From the cell containing the given text, extract its center point as [X, Y] coordinate. 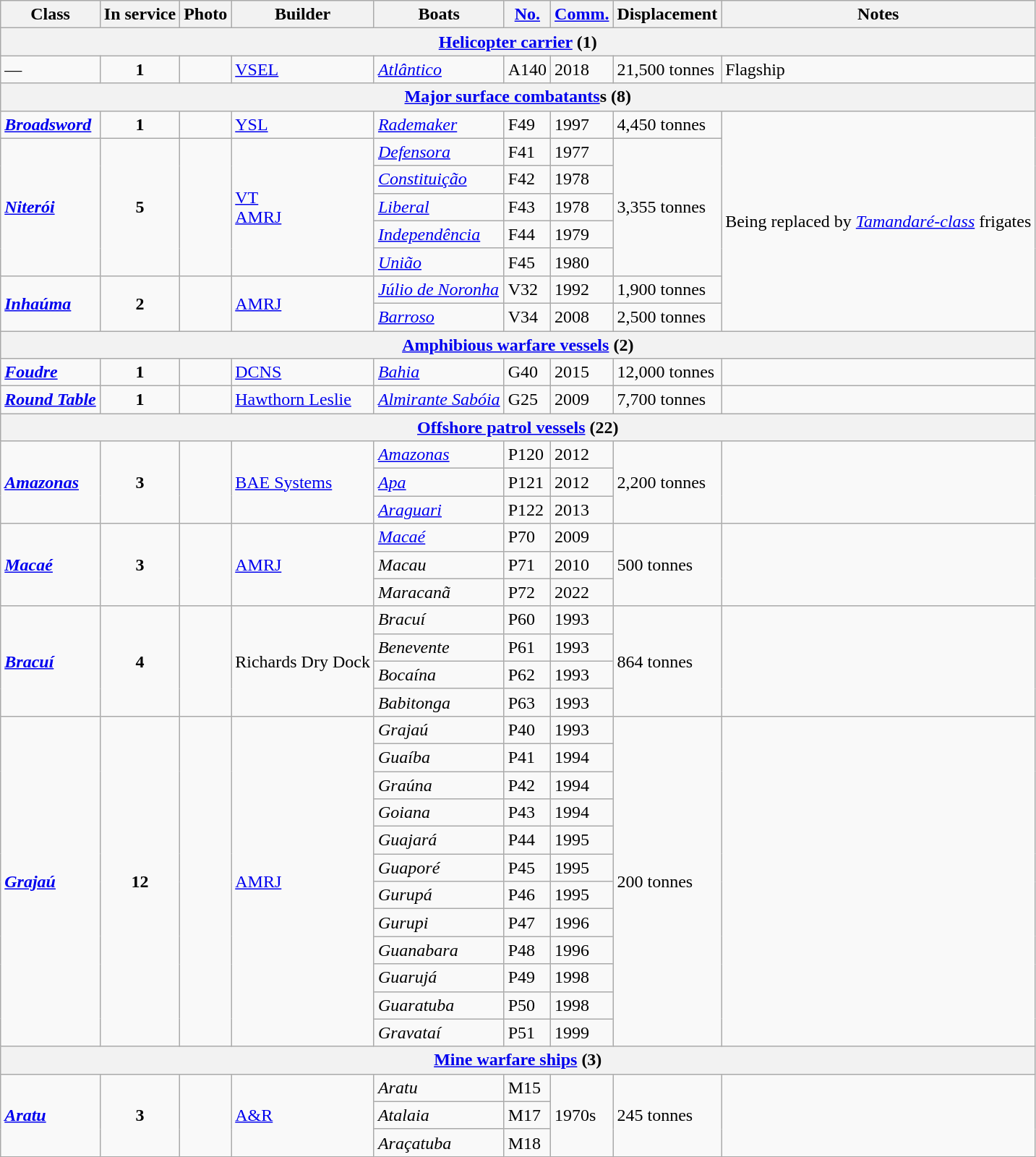
Mine warfare ships (3) [518, 1060]
Araçatuba [439, 1143]
500 tonnes [667, 565]
In service [140, 14]
P41 [527, 757]
Niterói [51, 207]
Macau [439, 565]
F45 [527, 262]
Offshore patrol vessels (22) [518, 427]
P60 [527, 620]
Benevente [439, 647]
21,500 tonnes [667, 69]
P48 [527, 950]
Júlio de Noronha [439, 289]
P63 [527, 702]
Araguari [439, 510]
P61 [527, 647]
BAE Systems [303, 482]
P122 [527, 510]
V34 [527, 317]
2013 [582, 510]
12,000 tonnes [667, 372]
Amphibious warfare vessels (2) [518, 345]
F41 [527, 152]
2008 [582, 317]
200 tonnes [667, 881]
Broadsword [51, 124]
2,500 tonnes [667, 317]
M17 [527, 1115]
3,355 tonnes [667, 207]
P49 [527, 978]
VTAMRJ [303, 207]
1992 [582, 289]
2010 [582, 565]
P42 [527, 785]
P44 [527, 840]
União [439, 262]
Defensora [439, 152]
Being replaced by Tamandaré-class frigates [878, 221]
Bocaína [439, 675]
Boats [439, 14]
4,450 tonnes [667, 124]
Flagship [878, 69]
P40 [527, 730]
YSL [303, 124]
Rademaker [439, 124]
Major surface combatantss (8) [518, 97]
P121 [527, 482]
Photo [205, 14]
Guajará [439, 840]
F42 [527, 179]
Comm. [582, 14]
M18 [527, 1143]
Guaíba [439, 757]
P51 [527, 1033]
Constituição [439, 179]
1970s [582, 1115]
No. [527, 14]
Foudre [51, 372]
Almirante Sabóia [439, 400]
Inhaúma [51, 303]
— [51, 69]
Hawthorn Leslie [303, 400]
DCNS [303, 372]
Guaratuba [439, 1005]
Displacement [667, 14]
G40 [527, 372]
Notes [878, 14]
Independência [439, 234]
Liberal [439, 207]
P62 [527, 675]
P71 [527, 565]
Guanabara [439, 950]
F44 [527, 234]
Apa [439, 482]
2022 [582, 592]
Guarujá [439, 978]
Guaporé [439, 868]
Barroso [439, 317]
1,900 tonnes [667, 289]
2018 [582, 69]
P70 [527, 537]
Class [51, 14]
Atlântico [439, 69]
245 tonnes [667, 1115]
P50 [527, 1005]
864 tonnes [667, 661]
VSEL [303, 69]
P43 [527, 813]
V32 [527, 289]
Atalaia [439, 1115]
A140 [527, 69]
G25 [527, 400]
P72 [527, 592]
2015 [582, 372]
Gurupá [439, 895]
12 [140, 881]
5 [140, 207]
Maracanã [439, 592]
Builder [303, 14]
Gravataí [439, 1033]
P47 [527, 923]
7,700 tonnes [667, 400]
A&R [303, 1115]
Gurupi [439, 923]
Graúna [439, 785]
F43 [527, 207]
P46 [527, 895]
Richards Dry Dock [303, 661]
Bahia [439, 372]
F49 [527, 124]
Helicopter carrier (1) [518, 42]
1999 [582, 1033]
M15 [527, 1088]
2 [140, 303]
1980 [582, 262]
Babitonga [439, 702]
4 [140, 661]
1997 [582, 124]
1977 [582, 152]
Round Table [51, 400]
2,200 tonnes [667, 482]
Goiana [439, 813]
P120 [527, 455]
P45 [527, 868]
1979 [582, 234]
